Return (X, Y) of the center of cell containing provided text 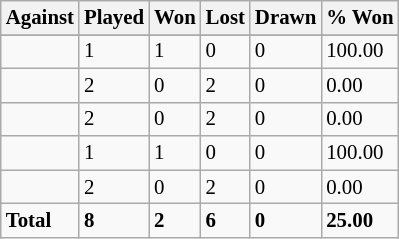
Won (175, 18)
25.00 (360, 221)
8 (114, 221)
Against (40, 18)
6 (226, 221)
% Won (360, 18)
Drawn (286, 18)
Lost (226, 18)
Total (40, 221)
Played (114, 18)
